Capture the cell that displays the provided text and extract its [X, Y] central coordinate. 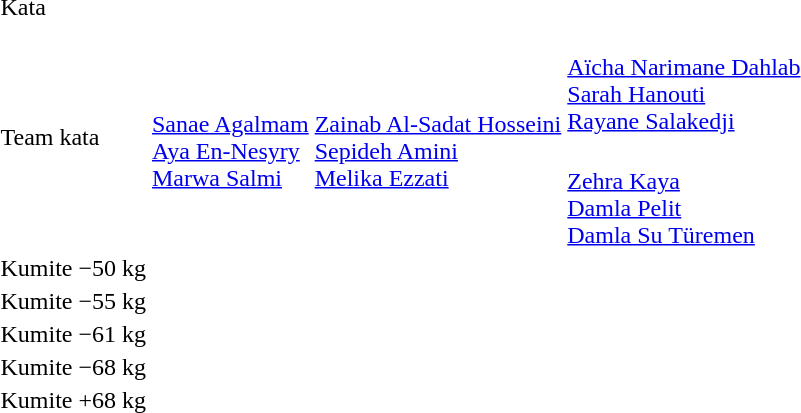
Zainab Al-Sadat HosseiniSepideh AminiMelika Ezzati [438, 138]
Sanae AgalmamAya En-NesyryMarwa Salmi [231, 138]
